Pinpoint the cell where the given text exists, returning its (X, Y) midpoint coordinate. 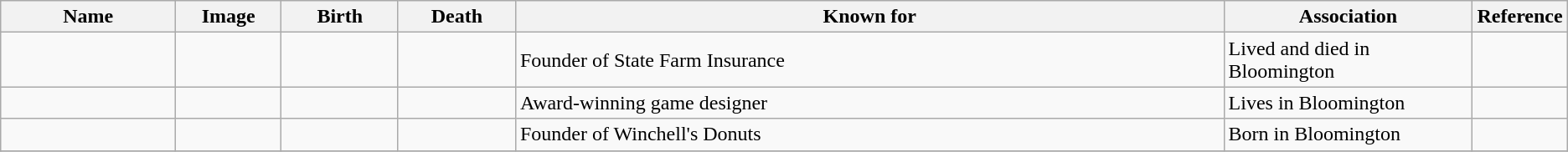
Image (229, 17)
Born in Bloomington (1349, 134)
Founder of State Farm Insurance (869, 60)
Death (456, 17)
Reference (1519, 17)
Award-winning game designer (869, 103)
Association (1349, 17)
Lives in Bloomington (1349, 103)
Lived and died in Bloomington (1349, 60)
Birth (340, 17)
Known for (869, 17)
Founder of Winchell's Donuts (869, 134)
Name (89, 17)
